Return (x, y) of the center of cell containing provided text 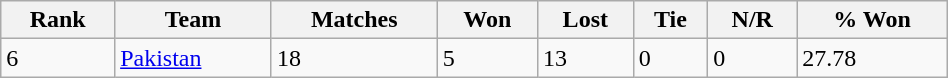
Pakistan (194, 58)
Matches (354, 20)
Lost (585, 20)
6 (58, 58)
5 (487, 58)
Won (487, 20)
13 (585, 58)
Tie (670, 20)
Team (194, 20)
18 (354, 58)
N/R (752, 20)
27.78 (872, 58)
% Won (872, 20)
Rank (58, 20)
